Provide the [x, y] coordinate of the cell's center where the given text is located.  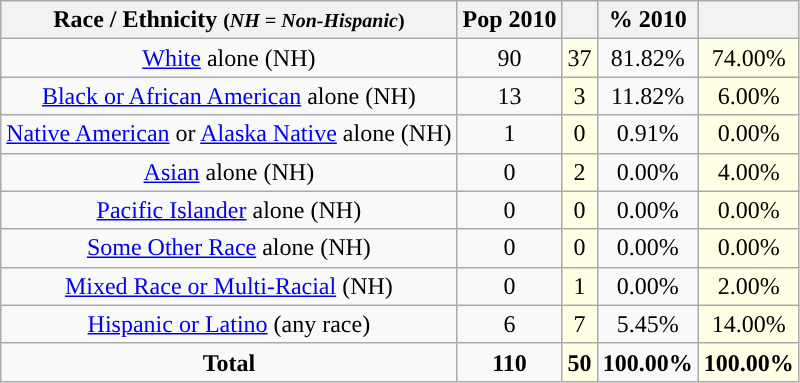
74.00% [748, 58]
37 [580, 58]
3 [580, 96]
50 [580, 362]
Asian alone (NH) [229, 172]
Black or African American alone (NH) [229, 96]
Native American or Alaska Native alone (NH) [229, 134]
6.00% [748, 96]
4.00% [748, 172]
% 2010 [648, 20]
Total [229, 362]
110 [510, 362]
Hispanic or Latino (any race) [229, 324]
14.00% [748, 324]
90 [510, 58]
White alone (NH) [229, 58]
Race / Ethnicity (NH = Non-Hispanic) [229, 20]
Some Other Race alone (NH) [229, 248]
Mixed Race or Multi-Racial (NH) [229, 286]
Pop 2010 [510, 20]
5.45% [648, 324]
2.00% [748, 286]
0.91% [648, 134]
2 [580, 172]
6 [510, 324]
81.82% [648, 58]
11.82% [648, 96]
Pacific Islander alone (NH) [229, 210]
13 [510, 96]
7 [580, 324]
